Return the (x, y) coordinate for the center point of the cell that contains the specified text.  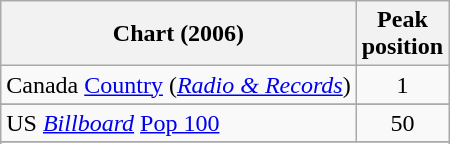
Peakposition (402, 34)
Canada Country (Radio & Records) (178, 85)
1 (402, 85)
US Billboard Pop 100 (178, 123)
Chart (2006) (178, 34)
50 (402, 123)
